Determine the (x, y) coordinate at the center of the cell enclosing the given text.  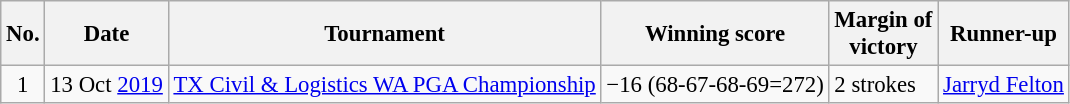
No. (23, 34)
2 strokes (884, 85)
1 (23, 85)
TX Civil & Logistics WA PGA Championship (384, 85)
Jarryd Felton (1004, 85)
13 Oct 2019 (106, 85)
Runner-up (1004, 34)
Date (106, 34)
Tournament (384, 34)
Winning score (715, 34)
Margin ofvictory (884, 34)
−16 (68-67-68-69=272) (715, 85)
